Locate the cell with the specified text and output its (X, Y) center coordinate. 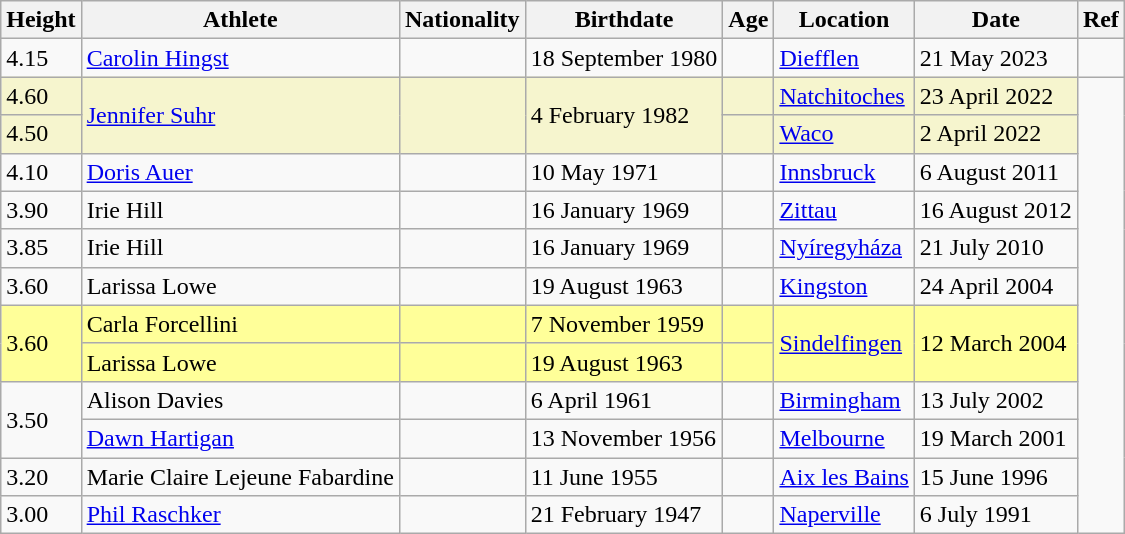
23 April 2022 (996, 96)
Nyíregyháza (844, 248)
Birmingham (844, 400)
Melbourne (844, 438)
19 March 2001 (996, 438)
Diefflen (844, 58)
Alison Davies (240, 400)
Waco (844, 134)
7 November 1959 (624, 324)
12 March 2004 (996, 343)
Date (996, 20)
Doris Auer (240, 172)
3.00 (41, 515)
3.50 (41, 419)
21 February 1947 (624, 515)
13 July 2002 (996, 400)
24 April 2004 (996, 286)
Birthdate (624, 20)
Carla Forcellini (240, 324)
Phil Raschker (240, 515)
2 April 2022 (996, 134)
Innsbruck (844, 172)
Nationality (462, 20)
16 August 2012 (996, 210)
Zittau (844, 210)
Marie Claire Lejeune Fabardine (240, 477)
Aix les Bains (844, 477)
15 June 1996 (996, 477)
3.90 (41, 210)
Carolin Hingst (240, 58)
18 September 1980 (624, 58)
Athlete (240, 20)
6 August 2011 (996, 172)
Age (748, 20)
10 May 1971 (624, 172)
Height (41, 20)
21 May 2023 (996, 58)
3.85 (41, 248)
Sindelfingen (844, 343)
Naperville (844, 515)
4.15 (41, 58)
Dawn Hartigan (240, 438)
13 November 1956 (624, 438)
Ref (1100, 20)
6 April 1961 (624, 400)
21 July 2010 (996, 248)
4.50 (41, 134)
Jennifer Suhr (240, 115)
3.20 (41, 477)
11 June 1955 (624, 477)
6 July 1991 (996, 515)
Location (844, 20)
4 February 1982 (624, 115)
Natchitoches (844, 96)
Kingston (844, 286)
4.10 (41, 172)
4.60 (41, 96)
